Locate the cell with the specified text and output its [x, y] center coordinate. 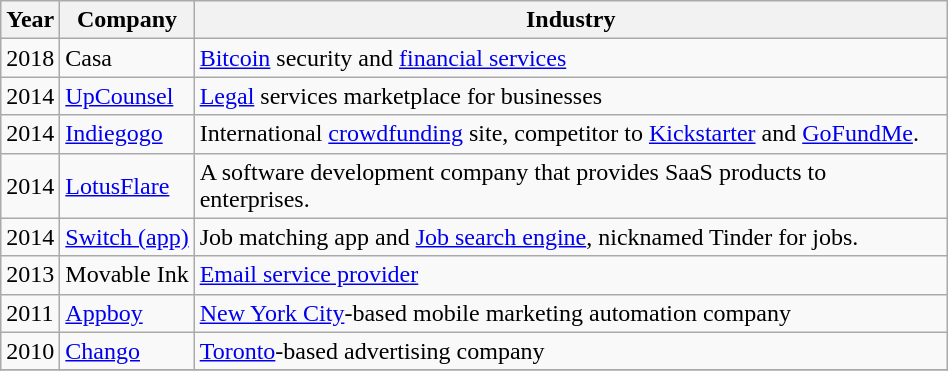
Legal services marketplace for businesses [570, 96]
Year [30, 20]
Casa [127, 58]
2011 [30, 313]
Industry [570, 20]
2013 [30, 275]
Email service provider [570, 275]
International crowdfunding site, competitor to Kickstarter and GoFundMe. [570, 134]
UpCounsel [127, 96]
2010 [30, 351]
Chango [127, 351]
2018 [30, 58]
New York City-based mobile marketing automation company [570, 313]
LotusFlare [127, 186]
Appboy [127, 313]
Job matching app and Job search engine, nicknamed Tinder for jobs. [570, 237]
Company [127, 20]
A software development company that provides SaaS products to enterprises. [570, 186]
Toronto-based advertising company [570, 351]
Bitcoin security and financial services [570, 58]
Indiegogo [127, 134]
Movable Ink [127, 275]
Switch (app) [127, 237]
